Scan for the cell matching the given text and deliver its [x, y] coordinate at center. 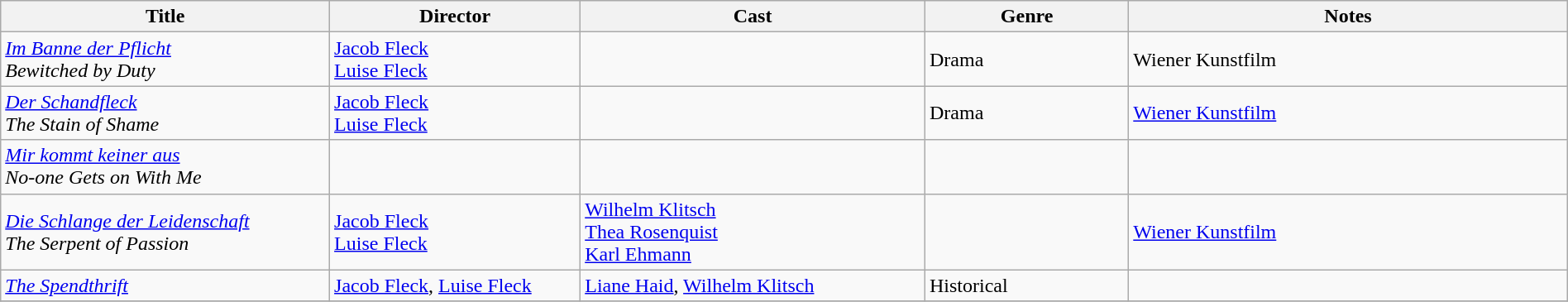
Historical [1026, 285]
Im Banne der PflichtBewitched by Duty [165, 60]
Wilhelm KlitschThea RosenquistKarl Ehmann [753, 232]
Genre [1026, 17]
Cast [753, 17]
Title [165, 17]
The Spendthrift [165, 285]
Notes [1348, 17]
Die Schlange der LeidenschaftThe Serpent of Passion [165, 232]
Director [455, 17]
Der SchandfleckThe Stain of Shame [165, 113]
Mir kommt keiner ausNo-one Gets on With Me [165, 167]
Liane Haid, Wilhelm Klitsch [753, 285]
Jacob Fleck, Luise Fleck [455, 285]
